Capture the cell that displays the provided text and extract its (x, y) central coordinate. 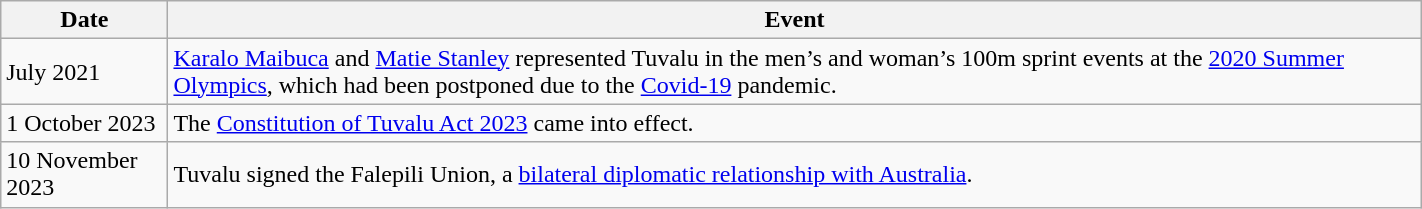
Date (84, 20)
1 October 2023 (84, 123)
The Constitution of Tuvalu Act 2023 came into effect. (794, 123)
10 November 2023 (84, 174)
July 2021 (84, 72)
Event (794, 20)
Tuvalu signed the Falepili Union, a bilateral diplomatic relationship with Australia. (794, 174)
